Output the [x, y] coordinate of the center of the cell containing the given text.  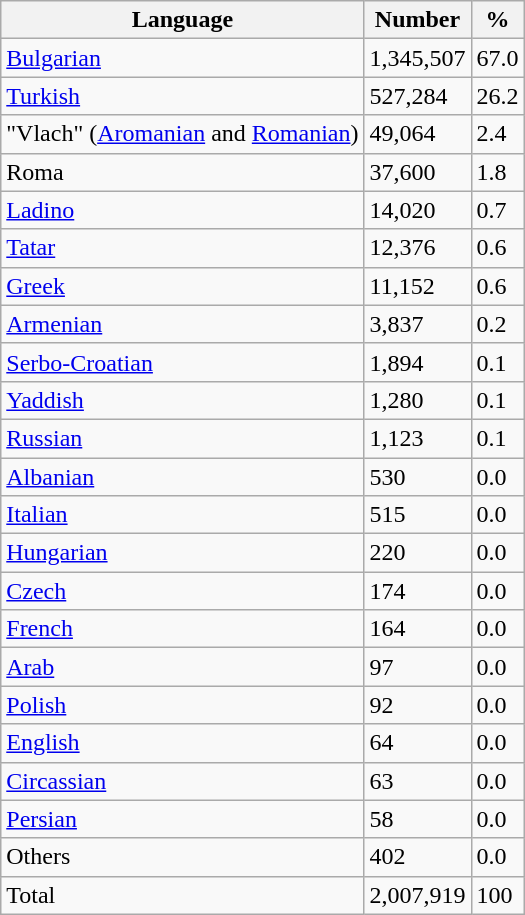
Russian [182, 438]
0.2 [498, 324]
530 [418, 477]
58 [418, 819]
English [182, 743]
174 [418, 591]
0.7 [498, 210]
37,600 [418, 172]
Albanian [182, 477]
14,020 [418, 210]
Number [418, 20]
Total [182, 895]
515 [418, 515]
Hungarian [182, 553]
1,345,507 [418, 58]
Circassian [182, 781]
Roma [182, 172]
Greek [182, 286]
Persian [182, 819]
164 [418, 629]
2.4 [498, 134]
1,894 [418, 362]
2,007,919 [418, 895]
64 [418, 743]
1,280 [418, 400]
67.0 [498, 58]
3,837 [418, 324]
12,376 [418, 248]
527,284 [418, 96]
Italian [182, 515]
49,064 [418, 134]
26.2 [498, 96]
Yaddish [182, 400]
Turkish [182, 96]
Bulgarian [182, 58]
Tatar [182, 248]
Arab [182, 667]
220 [418, 553]
63 [418, 781]
Others [182, 857]
11,152 [418, 286]
Polish [182, 705]
402 [418, 857]
1,123 [418, 438]
97 [418, 667]
Ladino [182, 210]
92 [418, 705]
"Vlach" (Aromanian and Romanian) [182, 134]
100 [498, 895]
Armenian [182, 324]
French [182, 629]
Serbo-Croatian [182, 362]
% [498, 20]
Czech [182, 591]
1.8 [498, 172]
Language [182, 20]
